Capture the cell that displays the provided text and extract its (x, y) central coordinate. 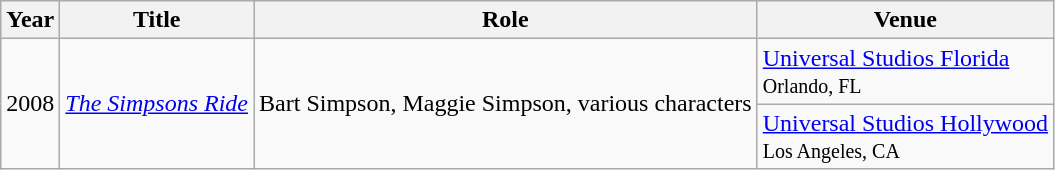
Year (30, 20)
Venue (905, 20)
Universal Studios HollywoodLos Angeles, CA (905, 136)
The Simpsons Ride (157, 104)
2008 (30, 104)
Title (157, 20)
Role (506, 20)
Bart Simpson, Maggie Simpson, various characters (506, 104)
Universal Studios FloridaOrlando, FL (905, 72)
